Return the (X, Y) coordinate for the center point of the cell that contains the specified text.  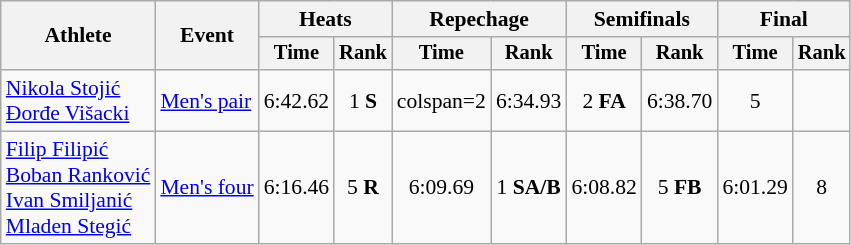
Event (206, 36)
1 S (363, 100)
Final (784, 19)
5 FB (680, 188)
6:08.82 (604, 188)
6:42.62 (296, 100)
5 R (363, 188)
6:38.70 (680, 100)
Men's pair (206, 100)
Nikola StojićĐorđe Višacki (78, 100)
5 (754, 100)
Repechage (480, 19)
Filip FilipićBoban RankovićIvan Smiljanić Mladen Stegić (78, 188)
Men's four (206, 188)
6:16.46 (296, 188)
6:01.29 (754, 188)
colspan=2 (442, 100)
1 SA/B (528, 188)
Semifinals (642, 19)
8 (822, 188)
6:34.93 (528, 100)
Athlete (78, 36)
2 FA (604, 100)
6:09.69 (442, 188)
Heats (326, 19)
